Find where the given text appears and provide that cell's center as (X, Y) coordinate. 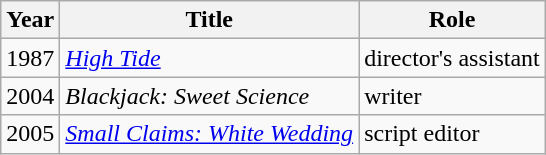
2005 (30, 134)
Blackjack: Sweet Science (210, 96)
script editor (452, 134)
Small Claims: White Wedding (210, 134)
1987 (30, 58)
2004 (30, 96)
High Tide (210, 58)
writer (452, 96)
director's assistant (452, 58)
Role (452, 20)
Year (30, 20)
Title (210, 20)
